Identify which cell holds the provided text, then report its (x, y) central coordinate. 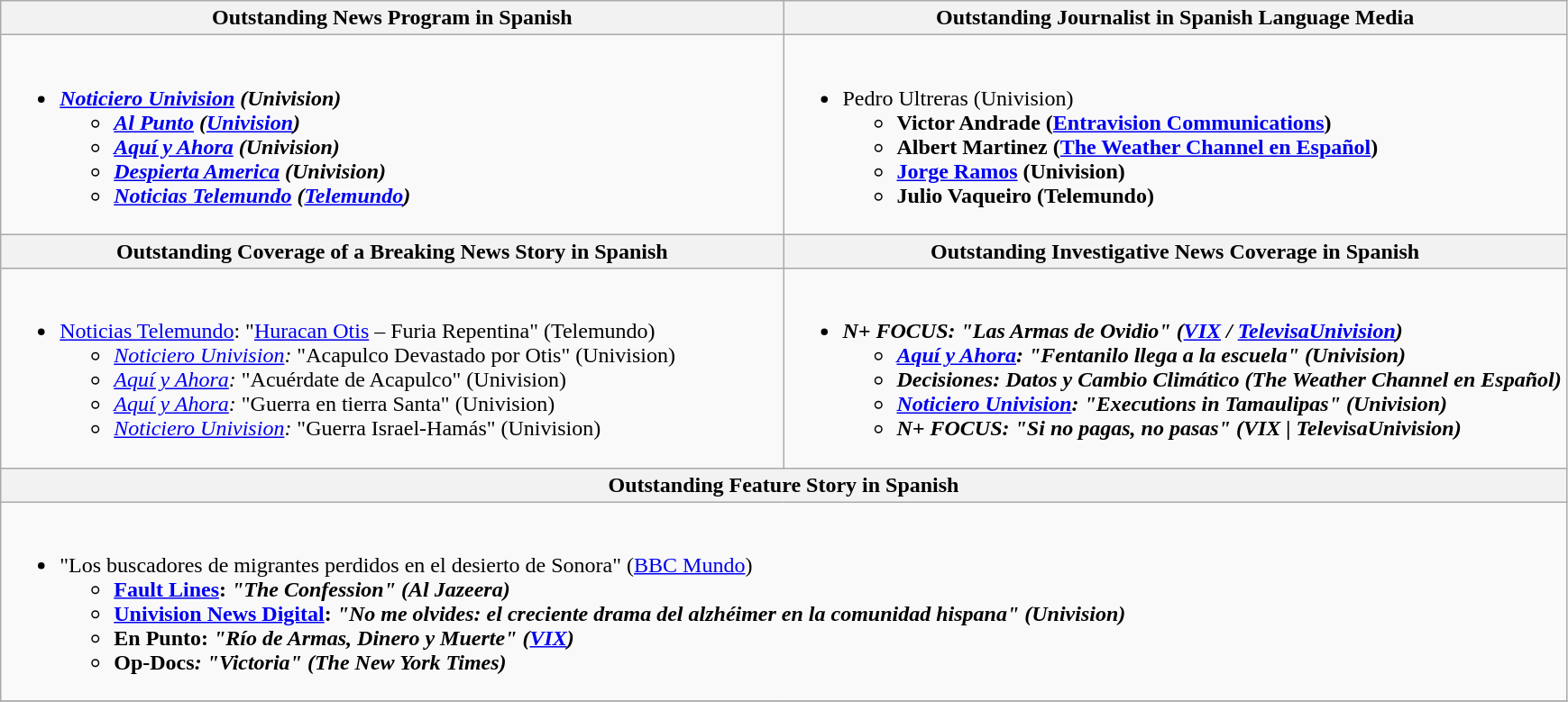
Outstanding Journalist in Spanish Language Media (1175, 18)
Outstanding Coverage of a Breaking News Story in Spanish (392, 251)
Noticiero Univision (Univision)Al Punto (Univision)Aquí y Ahora (Univision)Despierta America (Univision)Noticias Telemundo (Telemundo) (392, 135)
Outstanding News Program in Spanish (392, 18)
Outstanding Investigative News Coverage in Spanish (1175, 251)
Outstanding Feature Story in Spanish (784, 485)
